Return (X, Y) of the center of cell containing provided text 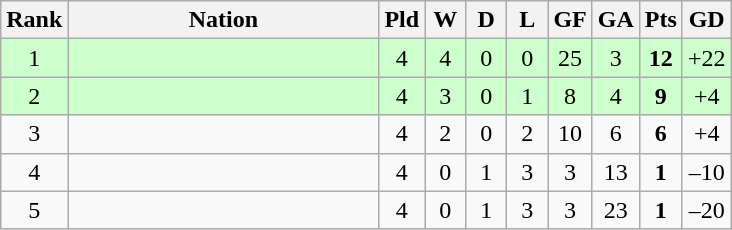
8 (570, 96)
9 (660, 96)
Rank (34, 20)
25 (570, 58)
–10 (706, 172)
GA (616, 20)
12 (660, 58)
D (486, 20)
Nation (224, 20)
GF (570, 20)
5 (34, 210)
+22 (706, 58)
Pld (402, 20)
L (528, 20)
W (446, 20)
10 (570, 134)
–20 (706, 210)
Pts (660, 20)
13 (616, 172)
23 (616, 210)
GD (706, 20)
